Return the (x, y) coordinate for the center point of the cell that contains the specified text.  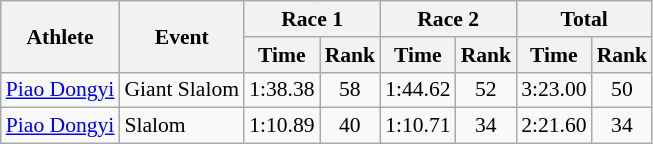
Event (182, 36)
1:10.71 (418, 126)
50 (622, 90)
Slalom (182, 126)
1:38.38 (282, 90)
1:10.89 (282, 126)
Athlete (60, 36)
Race 2 (448, 19)
Total (584, 19)
1:44.62 (418, 90)
52 (486, 90)
3:23.00 (554, 90)
2:21.60 (554, 126)
Race 1 (312, 19)
Giant Slalom (182, 90)
58 (350, 90)
40 (350, 126)
